Provide the (X, Y) coordinate of the cell's center where the given text is located.  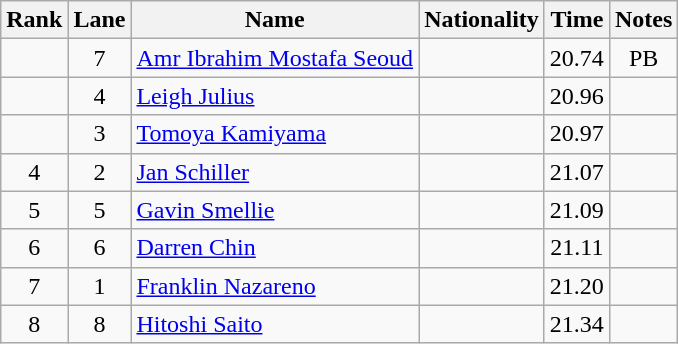
PB (643, 58)
20.97 (576, 134)
1 (100, 286)
Name (275, 20)
Lane (100, 20)
Amr Ibrahim Mostafa Seoud (275, 58)
21.20 (576, 286)
21.07 (576, 172)
Darren Chin (275, 248)
Nationality (482, 20)
20.74 (576, 58)
Franklin Nazareno (275, 286)
Rank (34, 20)
20.96 (576, 96)
Jan Schiller (275, 172)
Time (576, 20)
3 (100, 134)
21.09 (576, 210)
Hitoshi Saito (275, 324)
21.34 (576, 324)
2 (100, 172)
Tomoya Kamiyama (275, 134)
Leigh Julius (275, 96)
21.11 (576, 248)
Notes (643, 20)
Gavin Smellie (275, 210)
